Return the (X, Y) coordinate for the center point of the cell that contains the specified text.  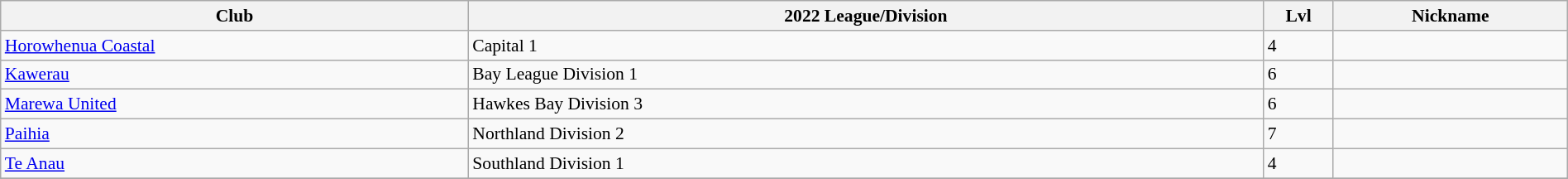
Marewa United (235, 104)
Lvl (1298, 16)
Kawerau (235, 75)
Capital 1 (865, 46)
Southland Division 1 (865, 163)
Bay League Division 1 (865, 75)
Hawkes Bay Division 3 (865, 104)
Horowhenua Coastal (235, 46)
Te Anau (235, 163)
Nickname (1451, 16)
Northland Division 2 (865, 134)
2022 League/Division (865, 16)
Club (235, 16)
7 (1298, 134)
Paihia (235, 134)
